Scan for the cell matching the given text and deliver its (x, y) coordinate at center. 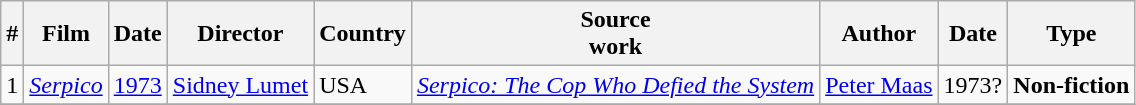
Serpico (66, 85)
USA (363, 85)
# (12, 34)
Serpico: The Cop Who Defied the System (615, 85)
Sourcework (615, 34)
Author (879, 34)
1973 (138, 85)
Film (66, 34)
1973? (973, 85)
1 (12, 85)
Peter Maas (879, 85)
Director (240, 34)
Type (1072, 34)
Country (363, 34)
Non-fiction (1072, 85)
Sidney Lumet (240, 85)
